Extract the (X, Y) coordinate from the center of the cell holding the provided text.  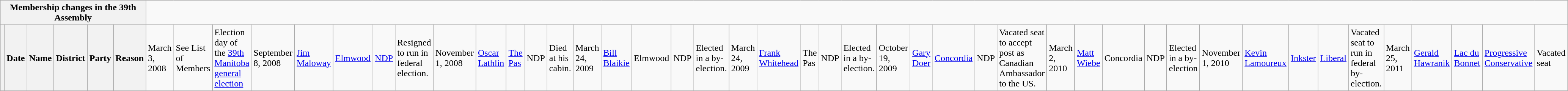
Oscar Lathlin (491, 58)
March 25, 2011 (1398, 58)
March 3, 2008 (160, 58)
Matt Wiebe (1089, 58)
September 8, 2008 (273, 58)
Jim Maloway (314, 58)
Lac du Bonnet (1467, 58)
October 19, 2009 (893, 58)
Party (100, 58)
Gary Doer (922, 58)
Vacated seat to accept post as Canadian Ambassador to the US. (1022, 58)
Vacated seat (1551, 58)
March 2, 2010 (1061, 58)
Resigned to run in federal election. (414, 58)
Inkster (1303, 58)
Election day of the 39th Manitoba general election (232, 58)
See List of Members (193, 58)
Frank Whitehead (779, 58)
Died at his cabin. (560, 58)
Date (16, 58)
Name (40, 58)
Liberal (1333, 58)
Reason (130, 58)
District (71, 58)
Gerald Hawranik (1432, 58)
Progressive Conservative (1508, 58)
November 1, 2008 (454, 58)
November 1, 2010 (1221, 58)
Vacated seat to run in federal by-election. (1366, 58)
Membership changes in the 39th Assembly (73, 13)
Bill Blaikie (616, 58)
Elected in a by-election (1183, 58)
Kevin Lamoureux (1266, 58)
